Search for the cell housing the specified text and yield its (X, Y) center coordinate. 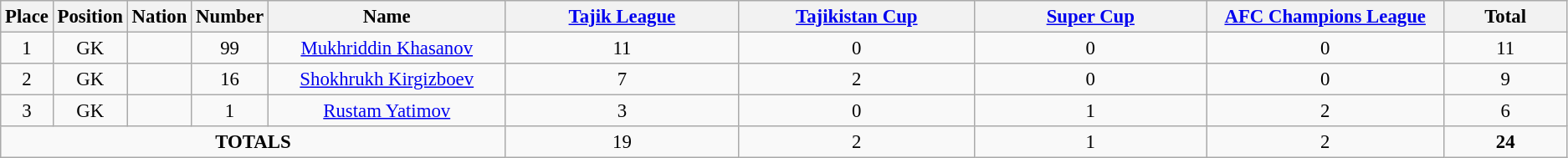
Shokhrukh Kirgizboev (387, 79)
Number (230, 17)
Total (1506, 17)
19 (623, 142)
Place (27, 17)
TOTALS (253, 142)
Mukhriddin Khasanov (387, 48)
AFC Champions League (1325, 17)
Rustam Yatimov (387, 111)
Tajik League (623, 17)
9 (1506, 79)
Tajikistan Cup (857, 17)
Nation (159, 17)
Position (90, 17)
99 (230, 48)
16 (230, 79)
Super Cup (1091, 17)
24 (1506, 142)
6 (1506, 111)
Name (387, 17)
7 (623, 79)
